For the text-containing cell, return its midpoint in (X, Y) coordinate format. 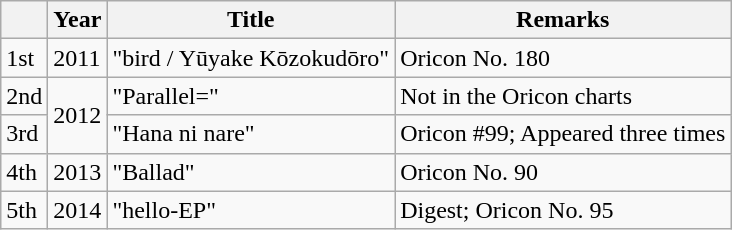
2014 (78, 210)
Oricon #99; Appeared three times (563, 134)
2011 (78, 58)
5th (24, 210)
"hello-EP" (251, 210)
3rd (24, 134)
"bird / Yūyake Kōzokudōro" (251, 58)
Digest; Oricon No. 95 (563, 210)
Not in the Oricon charts (563, 96)
Remarks (563, 20)
Oricon No. 180 (563, 58)
2012 (78, 115)
"Ballad" (251, 172)
Year (78, 20)
2013 (78, 172)
Oricon No. 90 (563, 172)
Title (251, 20)
2nd (24, 96)
"Hana ni nare" (251, 134)
"Parallel=" (251, 96)
1st (24, 58)
4th (24, 172)
